Determine the [X, Y] coordinate at the center of the cell enclosing the given text.  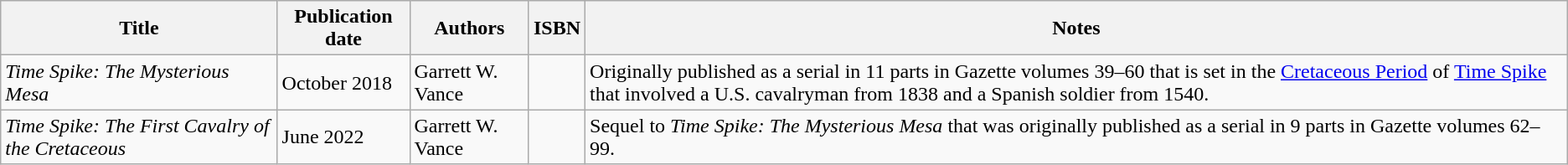
ISBN [556, 28]
Notes [1077, 28]
Time Spike: The Mysterious Mesa [139, 82]
October 2018 [343, 82]
Sequel to Time Spike: The Mysterious Mesa that was originally published as a serial in 9 parts in Gazette volumes 62–99. [1077, 137]
Authors [469, 28]
Publication date [343, 28]
Title [139, 28]
June 2022 [343, 137]
Time Spike: The First Cavalry of the Cretaceous [139, 137]
